From the cell containing the given text, extract its center point as [x, y] coordinate. 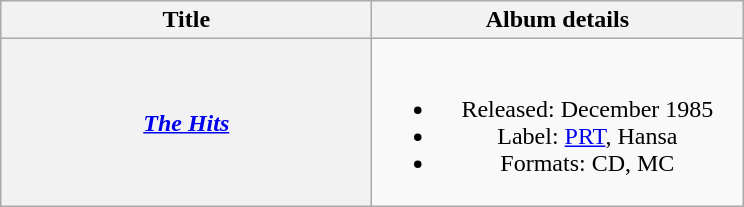
The Hits [186, 122]
Album details [558, 20]
Released: December 1985Label: PRT, HansaFormats: CD, MC [558, 122]
Title [186, 20]
